Output the [x, y] coordinate of the center of the cell containing the given text.  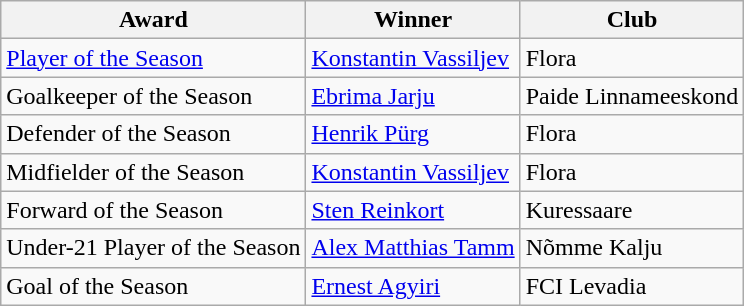
Goal of the Season [154, 286]
Sten Reinkort [413, 210]
Club [632, 20]
Paide Linnameeskond [632, 96]
Player of the Season [154, 58]
Ernest Agyiri [413, 286]
Winner [413, 20]
Midfielder of the Season [154, 172]
Award [154, 20]
FCI Levadia [632, 286]
Goalkeeper of the Season [154, 96]
Forward of the Season [154, 210]
Kuressaare [632, 210]
Henrik Pürg [413, 134]
Nõmme Kalju [632, 248]
Under-21 Player of the Season [154, 248]
Defender of the Season [154, 134]
Ebrima Jarju [413, 96]
Alex Matthias Tamm [413, 248]
